From the cell containing the given text, extract its center point as [x, y] coordinate. 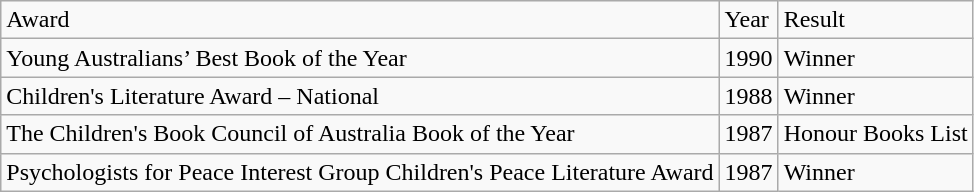
Result [876, 20]
Award [360, 20]
Psychologists for Peace Interest Group Children's Peace Literature Award [360, 172]
Honour Books List [876, 134]
Children's Literature Award – National [360, 96]
1990 [748, 58]
Year [748, 20]
Young Australians’ Best Book of the Year [360, 58]
1988 [748, 96]
The Children's Book Council of Australia Book of the Year [360, 134]
